Pinpoint the cell where the given text exists, returning its (X, Y) midpoint coordinate. 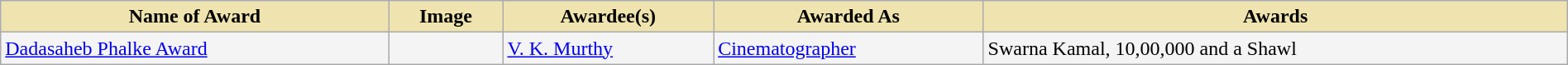
Swarna Kamal, 10,00,000 and a Shawl (1275, 48)
V. K. Murthy (609, 48)
Name of Award (195, 17)
Dadasaheb Phalke Award (195, 48)
Awardee(s) (609, 17)
Image (446, 17)
Cinematographer (849, 48)
Awarded As (849, 17)
Awards (1275, 17)
